Scan for the cell matching the given text and deliver its (X, Y) coordinate at center. 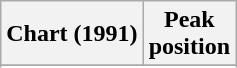
Chart (1991) (72, 34)
Peakposition (189, 34)
